Output the [x, y] coordinate of the center of the cell containing the given text.  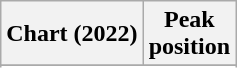
Peakposition [189, 34]
Chart (2022) [72, 34]
